Extract the (x, y) coordinate from the center of the cell holding the provided text.  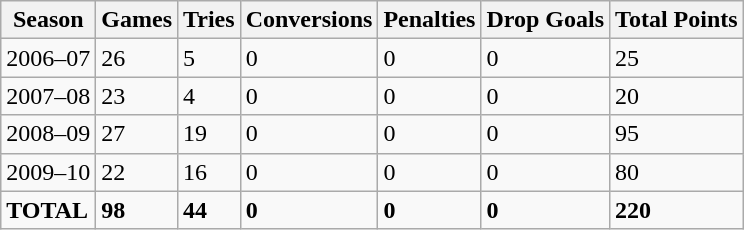
5 (210, 58)
Penalties (430, 20)
Total Points (677, 20)
80 (677, 172)
16 (210, 172)
2006–07 (48, 58)
2008–09 (48, 134)
2009–10 (48, 172)
Season (48, 20)
27 (137, 134)
98 (137, 210)
20 (677, 96)
25 (677, 58)
Drop Goals (546, 20)
Conversions (309, 20)
19 (210, 134)
220 (677, 210)
Tries (210, 20)
26 (137, 58)
Games (137, 20)
22 (137, 172)
95 (677, 134)
2007–08 (48, 96)
23 (137, 96)
4 (210, 96)
TOTAL (48, 210)
44 (210, 210)
